Determine the [X, Y] coordinate at the center of the cell enclosing the given text.  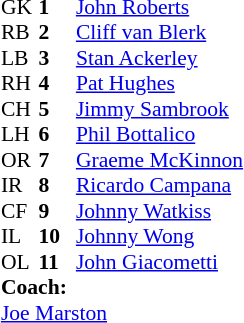
LB [20, 58]
9 [57, 211]
OL [20, 262]
Johnny Watkiss [160, 211]
Coach: [122, 287]
OR [20, 160]
CH [20, 109]
3 [57, 58]
IR [20, 185]
7 [57, 160]
4 [57, 83]
11 [57, 262]
Cliff van Blerk [160, 33]
John Giacometti [160, 262]
2 [57, 33]
IL [20, 237]
10 [57, 237]
RB [20, 33]
5 [57, 109]
Jimmy Sambrook [160, 109]
LH [20, 135]
6 [57, 135]
Phil Bottalico [160, 135]
Johnny Wong [160, 237]
Ricardo Campana [160, 185]
8 [57, 185]
Stan Ackerley [160, 58]
Pat Hughes [160, 83]
Graeme McKinnon [160, 160]
RH [20, 83]
CF [20, 211]
